Pinpoint the cell where the given text exists, returning its [x, y] midpoint coordinate. 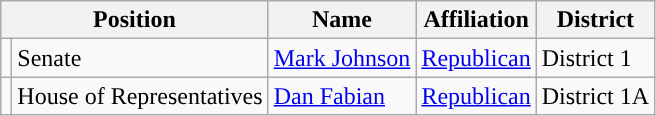
Senate [140, 58]
Dan Fabian [342, 96]
District 1A [595, 96]
Affiliation [476, 20]
Position [134, 20]
Name [342, 20]
House of Representatives [140, 96]
District [595, 20]
District 1 [595, 58]
Mark Johnson [342, 58]
